Determine the (X, Y) coordinate at the center of the cell enclosing the given text.  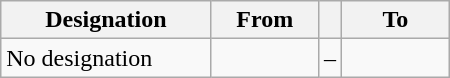
– (330, 58)
No designation (106, 58)
Designation (106, 20)
To (396, 20)
From (265, 20)
